From the cell containing the given text, extract its center point as [x, y] coordinate. 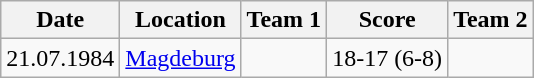
Team 2 [491, 20]
Magdeburg [180, 58]
Location [180, 20]
21.07.1984 [60, 58]
Score [388, 20]
Date [60, 20]
18-17 (6-8) [388, 58]
Team 1 [284, 20]
